Output the (X, Y) coordinate of the center of the cell containing the given text.  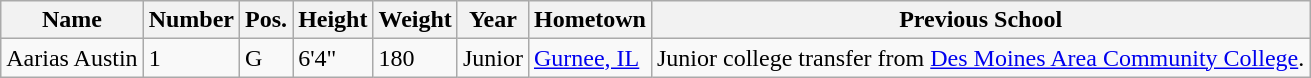
6'4" (333, 58)
Weight (415, 20)
180 (415, 58)
Height (333, 20)
Gurnee, IL (590, 58)
Junior (492, 58)
Hometown (590, 20)
Pos. (266, 20)
Previous School (980, 20)
Name (72, 20)
1 (191, 58)
Aarias Austin (72, 58)
Year (492, 20)
G (266, 58)
Number (191, 20)
Junior college transfer from Des Moines Area Community College. (980, 58)
